Search for the cell housing the specified text and yield its [x, y] center coordinate. 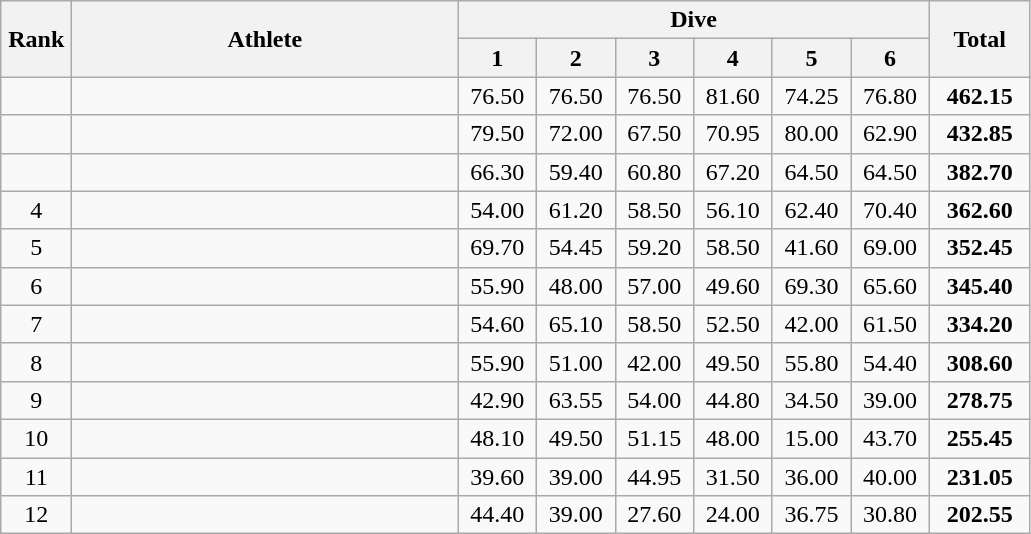
69.30 [812, 286]
278.75 [980, 400]
34.50 [812, 400]
1 [498, 58]
308.60 [980, 362]
12 [36, 515]
Athlete [265, 39]
66.30 [498, 172]
69.00 [890, 248]
30.80 [890, 515]
382.70 [980, 172]
7 [36, 324]
54.45 [576, 248]
67.50 [654, 134]
9 [36, 400]
36.75 [812, 515]
42.90 [498, 400]
67.20 [734, 172]
61.20 [576, 210]
24.00 [734, 515]
Rank [36, 39]
8 [36, 362]
54.40 [890, 362]
43.70 [890, 438]
57.00 [654, 286]
39.60 [498, 477]
65.60 [890, 286]
79.50 [498, 134]
81.60 [734, 96]
255.45 [980, 438]
59.20 [654, 248]
202.55 [980, 515]
61.50 [890, 324]
352.45 [980, 248]
65.10 [576, 324]
80.00 [812, 134]
231.05 [980, 477]
44.95 [654, 477]
15.00 [812, 438]
44.80 [734, 400]
60.80 [654, 172]
70.40 [890, 210]
362.60 [980, 210]
51.15 [654, 438]
51.00 [576, 362]
69.70 [498, 248]
36.00 [812, 477]
40.00 [890, 477]
62.40 [812, 210]
2 [576, 58]
63.55 [576, 400]
72.00 [576, 134]
462.15 [980, 96]
41.60 [812, 248]
52.50 [734, 324]
27.60 [654, 515]
49.60 [734, 286]
59.40 [576, 172]
Total [980, 39]
44.40 [498, 515]
31.50 [734, 477]
11 [36, 477]
70.95 [734, 134]
3 [654, 58]
54.60 [498, 324]
76.80 [890, 96]
56.10 [734, 210]
74.25 [812, 96]
Dive [694, 20]
334.20 [980, 324]
62.90 [890, 134]
432.85 [980, 134]
48.10 [498, 438]
345.40 [980, 286]
55.80 [812, 362]
10 [36, 438]
